Extract the [x, y] coordinate from the center of the cell holding the provided text.  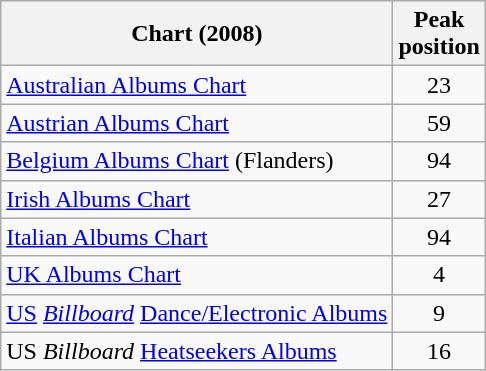
9 [439, 313]
Belgium Albums Chart (Flanders) [197, 161]
Australian Albums Chart [197, 85]
Italian Albums Chart [197, 237]
US Billboard Dance/Electronic Albums [197, 313]
Chart (2008) [197, 34]
Irish Albums Chart [197, 199]
US Billboard Heatseekers Albums [197, 351]
UK Albums Chart [197, 275]
Austrian Albums Chart [197, 123]
16 [439, 351]
23 [439, 85]
59 [439, 123]
Peakposition [439, 34]
27 [439, 199]
4 [439, 275]
